Search for the cell housing the specified text and yield its (x, y) center coordinate. 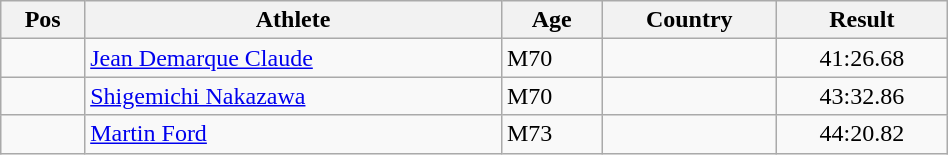
Pos (43, 20)
44:20.82 (862, 134)
Athlete (294, 20)
M73 (552, 134)
Shigemichi Nakazawa (294, 96)
Age (552, 20)
41:26.68 (862, 58)
Country (689, 20)
Jean Demarque Claude (294, 58)
Result (862, 20)
Martin Ford (294, 134)
43:32.86 (862, 96)
